Scan for the cell matching the given text and deliver its (X, Y) coordinate at center. 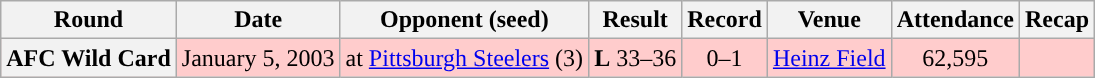
Date (258, 20)
Attendance (955, 20)
62,595 (955, 58)
0–1 (725, 58)
at Pittsburgh Steelers (3) (464, 58)
Heinz Field (829, 58)
Recap (1056, 20)
January 5, 2003 (258, 58)
Result (636, 20)
AFC Wild Card (89, 58)
Record (725, 20)
Round (89, 20)
Opponent (seed) (464, 20)
L 33–36 (636, 58)
Venue (829, 20)
